Identify which cell holds the provided text, then report its [X, Y] central coordinate. 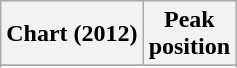
Chart (2012) [72, 34]
Peakposition [189, 34]
